Extract the (X, Y) coordinate from the center of the cell holding the provided text.  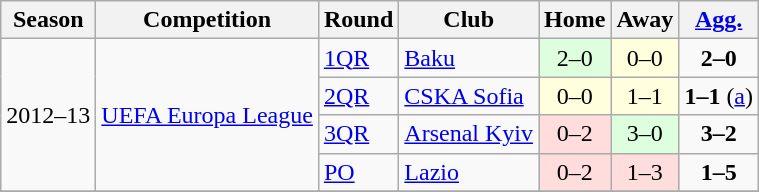
Round (358, 20)
Season (48, 20)
2QR (358, 96)
PO (358, 172)
Arsenal Kyiv (469, 134)
Competition (208, 20)
3–0 (645, 134)
Lazio (469, 172)
1QR (358, 58)
1–1 (a) (719, 96)
Home (575, 20)
3–2 (719, 134)
1–1 (645, 96)
Agg. (719, 20)
Away (645, 20)
2012–13 (48, 115)
Baku (469, 58)
UEFA Europa League (208, 115)
CSKA Sofia (469, 96)
Club (469, 20)
3QR (358, 134)
1–3 (645, 172)
1–5 (719, 172)
